Pinpoint the cell where the given text exists, returning its [x, y] midpoint coordinate. 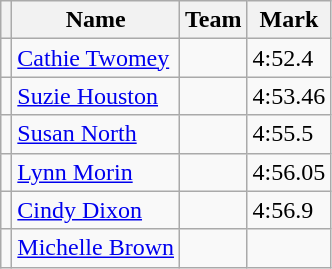
4:55.5 [289, 134]
4:56.9 [289, 210]
Cindy Dixon [96, 210]
Suzie Houston [96, 96]
4:53.46 [289, 96]
Lynn Morin [96, 172]
Mark [289, 20]
Michelle Brown [96, 248]
Susan North [96, 134]
4:56.05 [289, 172]
Team [214, 20]
Cathie Twomey [96, 58]
Name [96, 20]
4:52.4 [289, 58]
